Determine the (X, Y) coordinate at the center of the cell enclosing the given text.  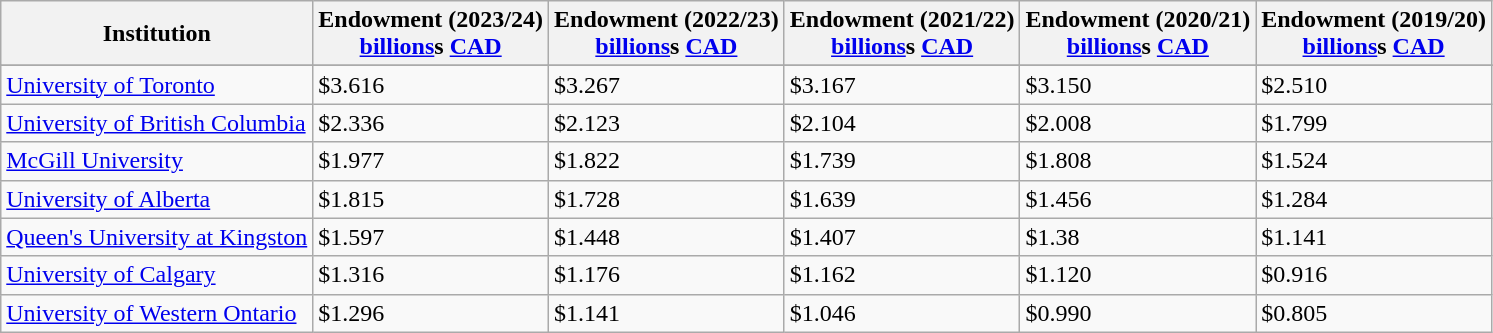
Endowment (2021/22)billionss CAD (902, 34)
$1.639 (902, 199)
Endowment (2019/20)billionss CAD (1374, 34)
$1.38 (1138, 237)
University of Toronto (157, 85)
University of Western Ontario (157, 313)
$1.296 (431, 313)
University of British Columbia (157, 123)
$1.456 (1138, 199)
University of Calgary (157, 275)
Queen's University at Kingston (157, 237)
$1.799 (1374, 123)
$3.167 (902, 85)
$3.150 (1138, 85)
$1.524 (1374, 161)
$1.407 (902, 237)
$1.046 (902, 313)
$2.510 (1374, 85)
$1.728 (667, 199)
$3.616 (431, 85)
$2.104 (902, 123)
$1.176 (667, 275)
$1.597 (431, 237)
Institution (157, 34)
$0.990 (1138, 313)
$2.008 (1138, 123)
$1.808 (1138, 161)
$1.739 (902, 161)
$0.805 (1374, 313)
$1.822 (667, 161)
$1.815 (431, 199)
McGill University (157, 161)
$1.284 (1374, 199)
Endowment (2023/24)billionss CAD (431, 34)
$3.267 (667, 85)
Endowment (2020/21)billionss CAD (1138, 34)
$2.336 (431, 123)
Endowment (2022/23)billionss CAD (667, 34)
University of Alberta (157, 199)
$1.120 (1138, 275)
$1.977 (431, 161)
$2.123 (667, 123)
$1.162 (902, 275)
$1.448 (667, 237)
$0.916 (1374, 275)
$1.316 (431, 275)
